Extract the [x, y] coordinate from the center of the cell holding the provided text.  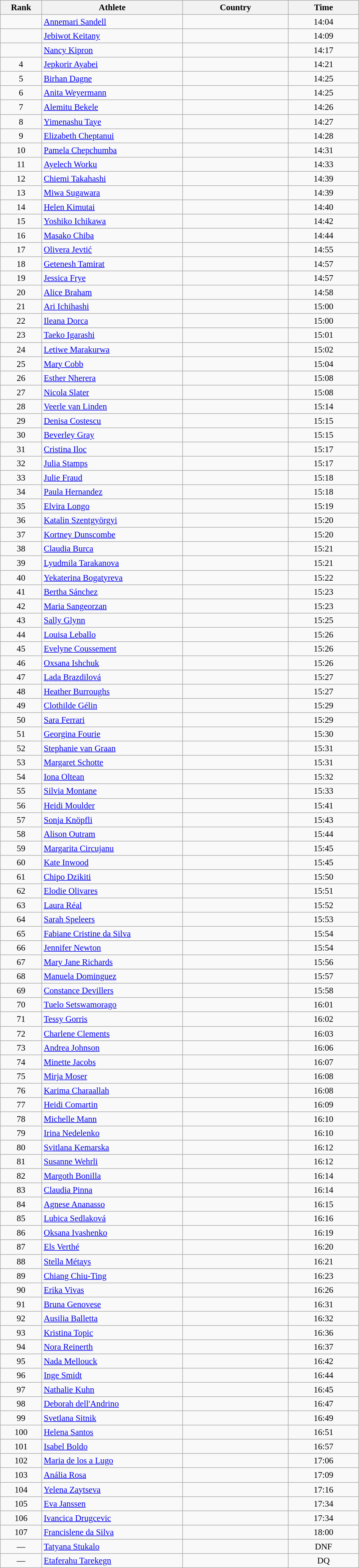
33 [21, 478]
51 [21, 734]
15:25 [323, 620]
Taeko Igarashi [112, 335]
Masako Chiba [112, 235]
101 [21, 1447]
64 [21, 919]
Tessy Gorris [112, 1019]
Nancy Kipron [112, 50]
Nicola Slater [112, 392]
Oksana Ivashenko [112, 1233]
Olivera Jevtić [112, 250]
15:58 [323, 991]
15:44 [323, 834]
69 [21, 991]
102 [21, 1461]
42 [21, 606]
18 [21, 264]
71 [21, 1019]
52 [21, 749]
Charlene Clements [112, 1034]
Denisa Costescu [112, 421]
Erika Vivas [112, 1290]
41 [21, 592]
53 [21, 763]
15:22 [323, 578]
Elizabeth Cheptanui [112, 136]
25 [21, 364]
74 [21, 1062]
38 [21, 549]
107 [21, 1532]
Time [323, 8]
Iona Oltean [112, 777]
16:06 [323, 1048]
16:45 [323, 1390]
78 [21, 1119]
10 [21, 150]
16:07 [323, 1062]
15:43 [323, 820]
Chiang Chiu-Ting [112, 1276]
DQ [323, 1561]
Susanne Wehrli [112, 1162]
Claudia Burca [112, 549]
Irina Nedelenko [112, 1133]
Elodie Olivares [112, 891]
15:41 [323, 805]
Julie Fraud [112, 478]
6 [21, 93]
31 [21, 449]
Mary Jane Richards [112, 962]
97 [21, 1390]
Letiwe Marakurwa [112, 349]
Andrea Johnson [112, 1048]
100 [21, 1432]
26 [21, 378]
14:42 [323, 221]
16:15 [323, 1205]
Athlete [112, 8]
Isabel Boldo [112, 1447]
88 [21, 1261]
60 [21, 863]
Lubica Sedlaková [112, 1219]
15:02 [323, 349]
16:23 [323, 1276]
73 [21, 1048]
Annemari Sandell [112, 22]
Paula Hernandez [112, 492]
16:09 [323, 1105]
98 [21, 1404]
14:58 [323, 293]
Yoshiko Ichikawa [112, 221]
15:51 [323, 891]
Heidi Moulder [112, 805]
Chipo Dzikiti [112, 877]
16:20 [323, 1247]
57 [21, 820]
Constance Devillers [112, 991]
65 [21, 934]
17 [21, 250]
15:04 [323, 364]
Louisa Leballo [112, 634]
Lada Brazdilová [112, 677]
9 [21, 136]
Alemitu Bekele [112, 107]
22 [21, 321]
Getenesh Tamirat [112, 264]
16:03 [323, 1034]
58 [21, 834]
14:40 [323, 207]
15:33 [323, 791]
72 [21, 1034]
48 [21, 691]
15:50 [323, 877]
44 [21, 634]
82 [21, 1176]
14:55 [323, 250]
Agnese Ananasso [112, 1205]
Margaret Schotte [112, 763]
14:44 [323, 235]
36 [21, 520]
59 [21, 848]
93 [21, 1333]
Etaferahu Tarekegn [112, 1561]
Sarah Speleers [112, 919]
35 [21, 506]
Francislene da Silva [112, 1532]
40 [21, 578]
Kristina Topic [112, 1333]
15:57 [323, 976]
67 [21, 962]
15:01 [323, 335]
Laura Réal [112, 905]
76 [21, 1090]
Helena Santos [112, 1432]
95 [21, 1361]
18:00 [323, 1532]
46 [21, 663]
16:57 [323, 1447]
Jessica Frye [112, 278]
17:09 [323, 1475]
Silvia Montane [112, 791]
Katalin Szentgyörgyi [112, 520]
20 [21, 293]
15:53 [323, 919]
30 [21, 435]
94 [21, 1347]
Deborah dell'Andrino [112, 1404]
Nathalie Kuhn [112, 1390]
16:36 [323, 1333]
15 [21, 221]
Helen Kimutai [112, 207]
16:42 [323, 1361]
80 [21, 1147]
68 [21, 976]
16:16 [323, 1219]
Eva Janssen [112, 1504]
86 [21, 1233]
Evelyne Coussement [112, 649]
Sonja Knöpfli [112, 820]
Clothilde Gélin [112, 706]
Stella Métays [112, 1261]
16:47 [323, 1404]
14:33 [323, 164]
Pamela Chepchumba [112, 150]
Veerle van Linden [112, 407]
Country [236, 8]
90 [21, 1290]
103 [21, 1475]
Mary Cobb [112, 364]
16 [21, 235]
92 [21, 1319]
DNF [323, 1546]
96 [21, 1375]
Chiemi Takahashi [112, 179]
15:56 [323, 962]
Tuelo Setswamorago [112, 1005]
47 [21, 677]
16:32 [323, 1319]
62 [21, 891]
Yekaterina Bogatyreva [112, 578]
16:02 [323, 1019]
99 [21, 1418]
Sara Ferrari [112, 720]
Manuela Dominguez [112, 976]
5 [21, 79]
13 [21, 193]
Julia Stamps [112, 464]
Jepkorir Ayabei [112, 64]
Cristina Iloc [112, 449]
Elvira Longo [112, 506]
54 [21, 777]
45 [21, 649]
75 [21, 1076]
Maria de los a Lugo [112, 1461]
Alison Outram [112, 834]
17:06 [323, 1461]
Mirja Moser [112, 1076]
Anita Weyermann [112, 93]
14:21 [323, 64]
Lyudmila Tarakanova [112, 563]
Fabiane Cristine da Silva [112, 934]
83 [21, 1190]
16:21 [323, 1261]
14 [21, 207]
16:31 [323, 1304]
14:31 [323, 150]
Oxsana Ishchuk [112, 663]
21 [21, 307]
Heidi Comartin [112, 1105]
29 [21, 421]
14:04 [323, 22]
Nada Mellouck [112, 1361]
104 [21, 1490]
15:52 [323, 905]
Bertha Sánchez [112, 592]
Rank [21, 8]
63 [21, 905]
32 [21, 464]
24 [21, 349]
Bruna Genovese [112, 1304]
89 [21, 1276]
37 [21, 535]
Stephanie van Graan [112, 749]
Miwa Sugawara [112, 193]
105 [21, 1504]
17:16 [323, 1490]
70 [21, 1005]
16:01 [323, 1005]
Nora Reinerth [112, 1347]
16:51 [323, 1432]
56 [21, 805]
8 [21, 122]
Georgina Fourie [112, 734]
11 [21, 164]
Ileana Dorca [112, 321]
39 [21, 563]
Jennifer Newton [112, 948]
Kate Inwood [112, 863]
Yelena Zaytseva [112, 1490]
14:28 [323, 136]
14:17 [323, 50]
43 [21, 620]
Margoth Bonilla [112, 1176]
15:32 [323, 777]
106 [21, 1518]
50 [21, 720]
Ari Ichihashi [112, 307]
Heather Burroughs [112, 691]
Sally Glynn [112, 620]
34 [21, 492]
16:26 [323, 1290]
Alice Braham [112, 293]
15:30 [323, 734]
Svetlana Sitnik [112, 1418]
7 [21, 107]
55 [21, 791]
14:26 [323, 107]
Ausilia Balletta [112, 1319]
12 [21, 179]
Margarita Circujanu [112, 848]
Kortney Dunscombe [112, 535]
Els Verthé [112, 1247]
27 [21, 392]
Svitlana Kemarska [112, 1147]
15:19 [323, 506]
85 [21, 1219]
66 [21, 948]
14:27 [323, 122]
Michelle Mann [112, 1119]
Yimenashu Taye [112, 122]
Karima Charaallah [112, 1090]
Ivancica Drugcevic [112, 1518]
16:37 [323, 1347]
87 [21, 1247]
Claudia Pinna [112, 1190]
19 [21, 278]
81 [21, 1162]
84 [21, 1205]
14:09 [323, 36]
Anália Rosa [112, 1475]
Ayelech Worku [112, 164]
91 [21, 1304]
16:49 [323, 1418]
28 [21, 407]
Maria Sangeorzan [112, 606]
4 [21, 64]
49 [21, 706]
61 [21, 877]
16:44 [323, 1375]
23 [21, 335]
Minette Jacobs [112, 1062]
Inge Smidt [112, 1375]
79 [21, 1133]
Beverley Gray [112, 435]
Tatyana Stukalo [112, 1546]
Birhan Dagne [112, 79]
16:19 [323, 1233]
Esther Nherera [112, 378]
77 [21, 1105]
15:14 [323, 407]
Jebiwot Keitany [112, 36]
